For the text-containing cell, return its midpoint in (x, y) coordinate format. 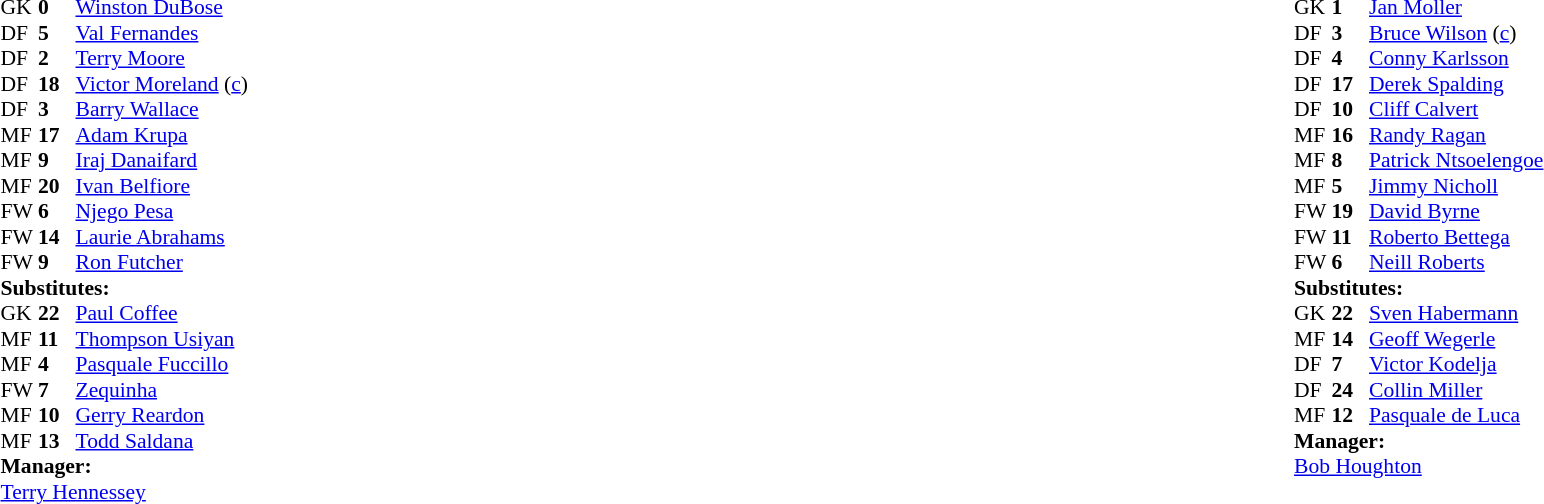
20 (57, 186)
Bob Houghton (1418, 467)
19 (1351, 211)
Neill Roberts (1456, 263)
Iraj Danaifard (162, 161)
Jimmy Nicholl (1456, 186)
Cliff Calvert (1456, 109)
Thompson Usiyan (162, 339)
Victor Moreland (c) (162, 84)
Ivan Belfiore (162, 186)
Victor Kodelja (1456, 365)
Terry Moore (162, 59)
Laurie Abrahams (162, 237)
Barry Wallace (162, 109)
Njego Pesa (162, 211)
Derek Spalding (1456, 84)
Paul Coffee (162, 313)
Pasquale Fuccillo (162, 365)
Sven Habermann (1456, 313)
Conny Karlsson (1456, 59)
16 (1351, 135)
Bruce Wilson (c) (1456, 33)
Roberto Bettega (1456, 237)
Todd Saldana (162, 441)
24 (1351, 390)
2 (57, 59)
Randy Ragan (1456, 135)
Zequinha (162, 390)
12 (1351, 415)
Val Fernandes (162, 33)
Patrick Ntsoelengoe (1456, 161)
David Byrne (1456, 211)
Gerry Reardon (162, 415)
Pasquale de Luca (1456, 415)
13 (57, 441)
Ron Futcher (162, 263)
18 (57, 84)
Adam Krupa (162, 135)
Collin Miller (1456, 390)
8 (1351, 161)
Geoff Wegerle (1456, 339)
